Scan for the cell matching the given text and deliver its [X, Y] coordinate at center. 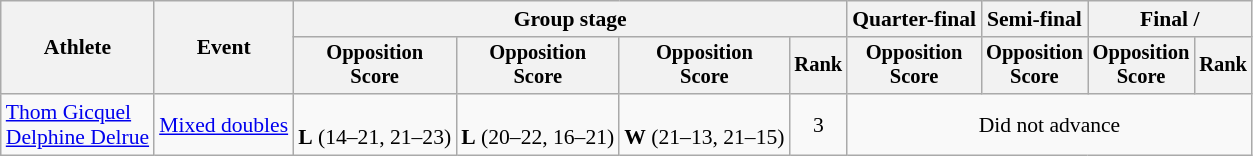
Thom GicquelDelphine Delrue [78, 124]
Mixed doubles [224, 124]
Semi-final [1034, 19]
3 [818, 124]
Quarter-final [914, 19]
W (21–13, 21–15) [704, 124]
Final / [1170, 19]
Group stage [570, 19]
Did not advance [1050, 124]
Event [224, 48]
Athlete [78, 48]
L (14–21, 21–23) [374, 124]
L (20–22, 16–21) [538, 124]
